Identify which cell holds the provided text, then report its [x, y] central coordinate. 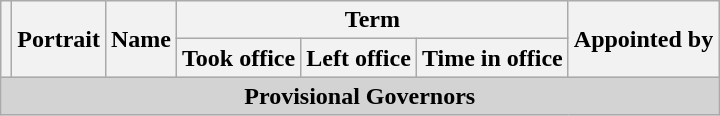
Appointed by [643, 39]
Name [140, 39]
Provisional Governors [360, 96]
Term [373, 20]
Took office [239, 58]
Portrait [59, 39]
Time in office [492, 58]
Left office [359, 58]
